Pinpoint the cell where the given text exists, returning its [X, Y] midpoint coordinate. 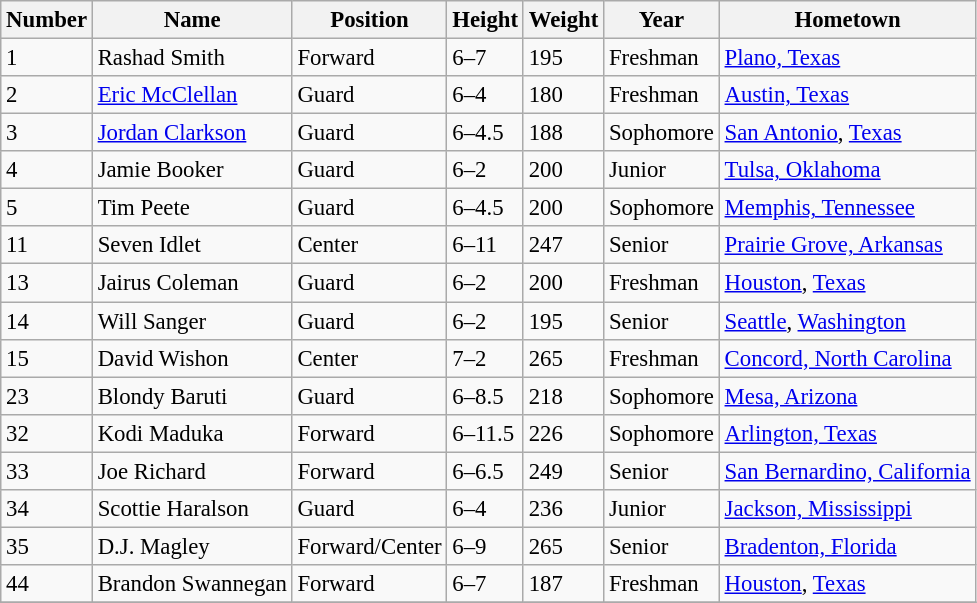
247 [563, 245]
13 [47, 283]
Height [485, 20]
Will Sanger [192, 321]
6–11.5 [485, 433]
Blondy Baruti [192, 396]
Tulsa, Oklahoma [848, 170]
11 [47, 245]
14 [47, 321]
Bradenton, Florida [848, 546]
236 [563, 509]
Arlington, Texas [848, 433]
6–8.5 [485, 396]
4 [47, 170]
Seattle, Washington [848, 321]
5 [47, 208]
Jamie Booker [192, 170]
Forward/Center [370, 546]
6–9 [485, 546]
33 [47, 471]
Mesa, Arizona [848, 396]
Weight [563, 20]
6–6.5 [485, 471]
188 [563, 133]
Memphis, Tennessee [848, 208]
Austin, Texas [848, 95]
Jairus Coleman [192, 283]
Plano, Texas [848, 58]
Rashad Smith [192, 58]
San Antonio, Texas [848, 133]
1 [47, 58]
Tim Peete [192, 208]
Joe Richard [192, 471]
Prairie Grove, Arkansas [848, 245]
226 [563, 433]
218 [563, 396]
35 [47, 546]
Scottie Haralson [192, 509]
34 [47, 509]
Jackson, Mississippi [848, 509]
249 [563, 471]
David Wishon [192, 358]
180 [563, 95]
Eric McClellan [192, 95]
44 [47, 584]
Year [662, 20]
15 [47, 358]
6–11 [485, 245]
Position [370, 20]
Hometown [848, 20]
Jordan Clarkson [192, 133]
San Bernardino, California [848, 471]
Kodi Maduka [192, 433]
Seven Idlet [192, 245]
Concord, North Carolina [848, 358]
D.J. Magley [192, 546]
32 [47, 433]
Brandon Swannegan [192, 584]
Number [47, 20]
2 [47, 95]
3 [47, 133]
23 [47, 396]
187 [563, 584]
7–2 [485, 358]
Name [192, 20]
